Capture the cell that displays the provided text and extract its (X, Y) central coordinate. 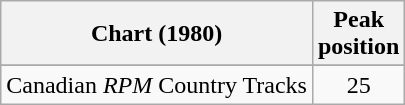
Canadian RPM Country Tracks (157, 85)
25 (358, 85)
Chart (1980) (157, 34)
Peakposition (358, 34)
